Pinpoint the cell where the given text exists, returning its (x, y) midpoint coordinate. 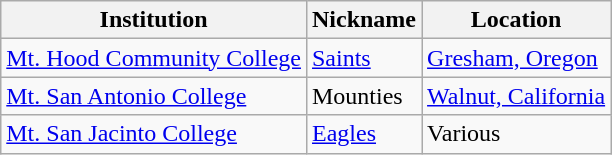
Mt. Hood Community College (154, 58)
Location (516, 20)
Gresham, Oregon (516, 58)
Mt. San Jacinto College (154, 134)
Saints (364, 58)
Various (516, 134)
Mt. San Antonio College (154, 96)
Eagles (364, 134)
Mounties (364, 96)
Institution (154, 20)
Nickname (364, 20)
Walnut, California (516, 96)
